Extract the [x, y] coordinate from the center of the cell holding the provided text.  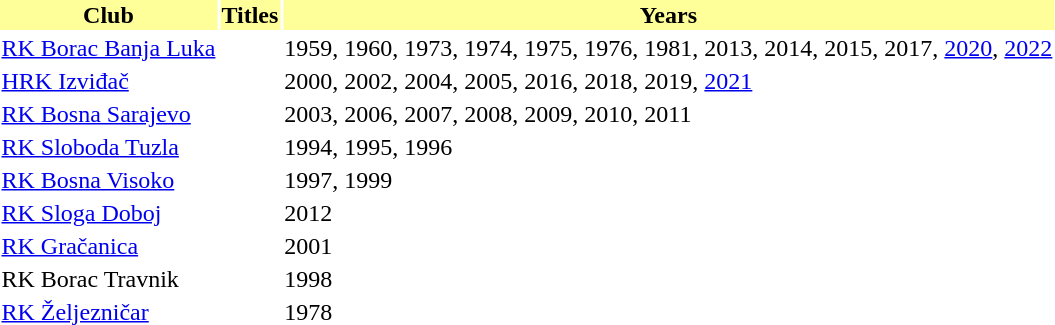
1997, 1999 [668, 180]
2001 [668, 246]
2000, 2002, 2004, 2005, 2016, 2018, 2019, 2021 [668, 81]
Titles [250, 15]
Club [108, 15]
1998 [668, 279]
2012 [668, 213]
RK Sloboda Tuzla [108, 147]
RK Gračanica [108, 246]
RK Bosna Visoko [108, 180]
1994, 1995, 1996 [668, 147]
2003, 2006, 2007, 2008, 2009, 2010, 2011 [668, 114]
HRK Izviđač [108, 81]
RK Borac Banja Luka [108, 48]
RK Bosna Sarajevo [108, 114]
RK Sloga Doboj [108, 213]
Years [668, 15]
1959, 1960, 1973, 1974, 1975, 1976, 1981, 2013, 2014, 2015, 2017, 2020, 2022 [668, 48]
RK Borac Travnik [108, 279]
